For the text-containing cell, return its midpoint in (x, y) coordinate format. 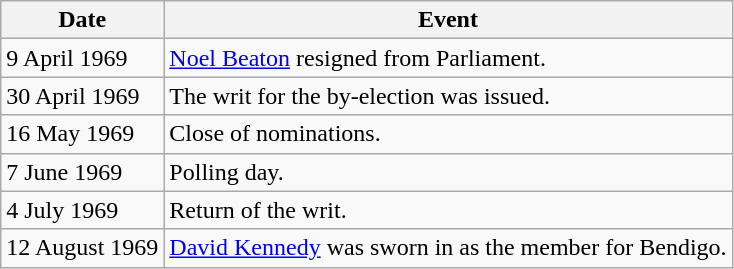
Return of the writ. (448, 210)
The writ for the by-election was issued. (448, 96)
Noel Beaton resigned from Parliament. (448, 58)
David Kennedy was sworn in as the member for Bendigo. (448, 248)
Event (448, 20)
12 August 1969 (82, 248)
9 April 1969 (82, 58)
7 June 1969 (82, 172)
4 July 1969 (82, 210)
Polling day. (448, 172)
Date (82, 20)
Close of nominations. (448, 134)
30 April 1969 (82, 96)
16 May 1969 (82, 134)
